Locate the cell with the specified text and output its [X, Y] center coordinate. 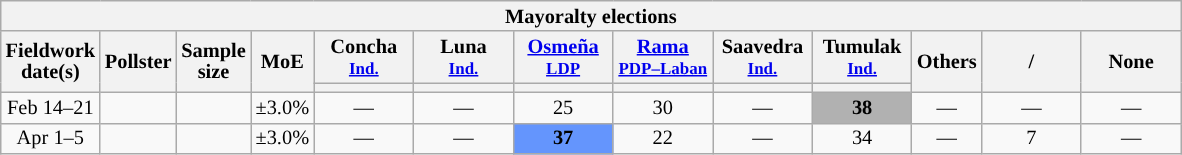
MoE [282, 62]
Feb 14–21 [50, 108]
30 [663, 108]
LunaInd. [464, 57]
/ [1032, 62]
22 [663, 138]
None [1131, 62]
Others [947, 62]
Mayoralty elections [591, 16]
25 [563, 108]
Samplesize [213, 62]
7 [1032, 138]
Fieldworkdate(s) [50, 62]
37 [563, 138]
Pollster [138, 62]
Apr 1–5 [50, 138]
TumulakInd. [862, 57]
34 [862, 138]
38 [862, 108]
ConchaInd. [364, 57]
OsmeñaLDP [563, 57]
SaavedraInd. [763, 57]
RamaPDP–Laban [663, 57]
